Detect which cell encompasses the target text, then output its [X, Y] center coordinate. 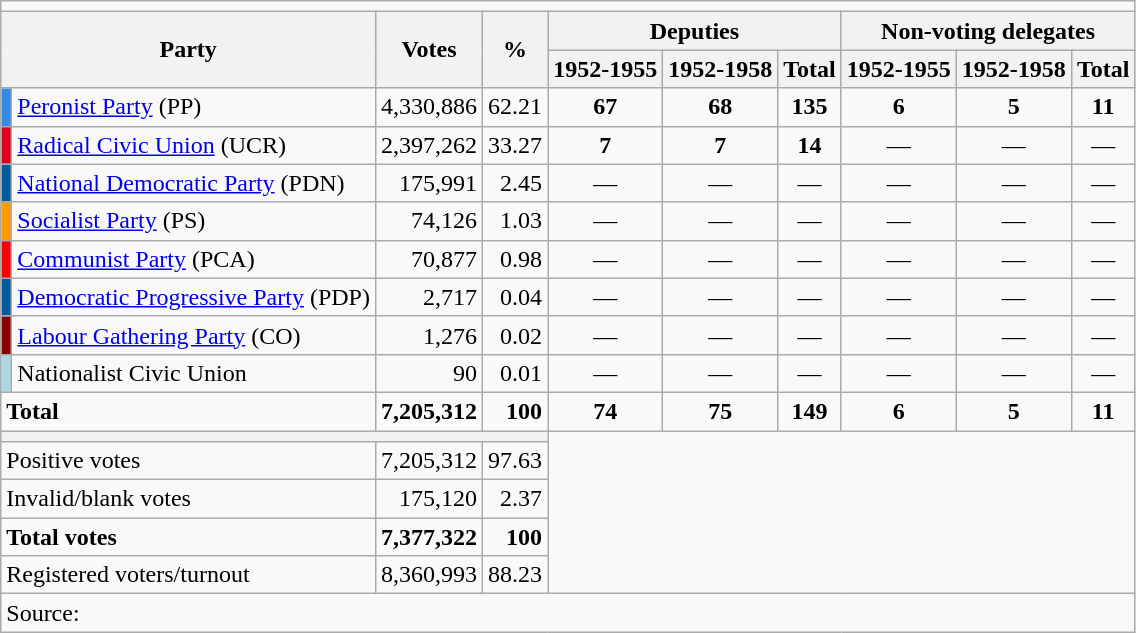
175,120 [428, 499]
7,377,322 [428, 537]
4,330,886 [428, 107]
2.37 [516, 499]
149 [810, 411]
68 [720, 107]
2,717 [428, 297]
2.45 [516, 183]
90 [428, 373]
14 [810, 145]
Nationalist Civic Union [194, 373]
Communist Party (PCA) [194, 259]
0.04 [516, 297]
Peronist Party (PP) [194, 107]
Total votes [188, 537]
National Democratic Party (PDN) [194, 183]
1,276 [428, 335]
Radical Civic Union (UCR) [194, 145]
1.03 [516, 221]
Deputies [695, 31]
Source: [568, 613]
8,360,993 [428, 575]
75 [720, 411]
2,397,262 [428, 145]
Party [188, 50]
135 [810, 107]
62.21 [516, 107]
Positive votes [188, 461]
Democratic Progressive Party (PDP) [194, 297]
175,991 [428, 183]
33.27 [516, 145]
% [516, 50]
0.98 [516, 259]
Votes [428, 50]
74 [606, 411]
Non-voting delegates [988, 31]
0.02 [516, 335]
70,877 [428, 259]
Labour Gathering Party (CO) [194, 335]
Invalid/blank votes [188, 499]
74,126 [428, 221]
0.01 [516, 373]
Registered voters/turnout [188, 575]
97.63 [516, 461]
67 [606, 107]
Socialist Party (PS) [194, 221]
88.23 [516, 575]
